Return (x, y) of the center of cell containing provided text 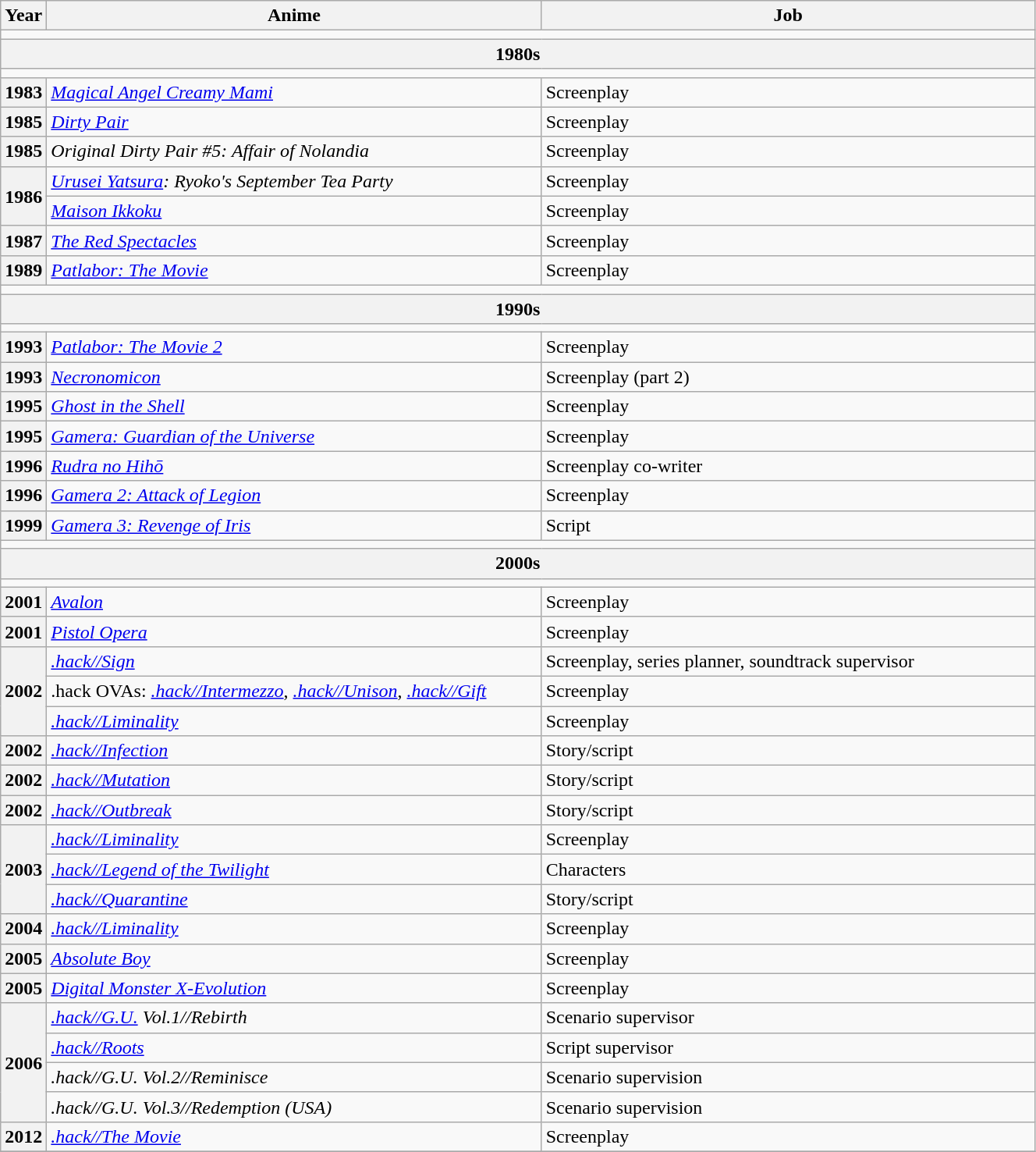
1980s (518, 54)
2003 (23, 869)
Screenplay, series planner, soundtrack supervisor (788, 661)
.hack//Legend of the Twilight (294, 869)
.hack//G.U. Vol.1//Rebirth (294, 1018)
Job (788, 16)
.hack//Roots (294, 1047)
.hack//Outbreak (294, 810)
1983 (23, 92)
Characters (788, 869)
2000s (518, 564)
Gamera 2: Attack of Legion (294, 496)
Absolute Boy (294, 958)
Ghost in the Shell (294, 407)
.hack//The Movie (294, 1136)
1990s (518, 308)
.hack//Sign (294, 661)
Rudra no Hihō (294, 466)
Pistol Opera (294, 631)
Anime (294, 16)
2012 (23, 1136)
Script (788, 525)
Script supervisor (788, 1047)
Scenario supervisor (788, 1018)
Digital Monster X-Evolution (294, 988)
Avalon (294, 602)
Screenplay (part 2) (788, 377)
.hack OVAs: .hack//Intermezzo, .hack//Unison, .hack//Gift (294, 691)
2004 (23, 929)
1999 (23, 525)
1987 (23, 240)
The Red Spectacles (294, 240)
Original Dirty Pair #5: Affair of Nolandia (294, 151)
Dirty Pair (294, 122)
Gamera: Guardian of the Universe (294, 436)
.hack//G.U. Vol.3//Redemption (USA) (294, 1107)
Urusei Yatsura: Ryoko's September Tea Party (294, 181)
.hack//Infection (294, 751)
.hack//G.U. Vol.2//Reminisce (294, 1077)
1986 (23, 196)
Year (23, 16)
.hack//Mutation (294, 780)
1989 (23, 270)
Gamera 3: Revenge of Iris (294, 525)
Patlabor: The Movie (294, 270)
Magical Angel Creamy Mami (294, 92)
Patlabor: The Movie 2 (294, 347)
.hack//Quarantine (294, 899)
Maison Ikkoku (294, 211)
Screenplay co-writer (788, 466)
2006 (23, 1062)
Necronomicon (294, 377)
